Extract the [X, Y] coordinate from the center of the cell holding the provided text.  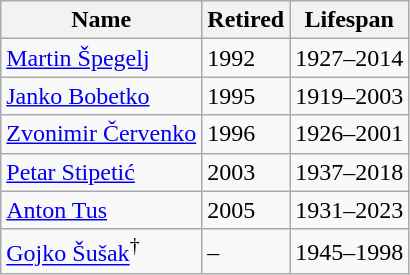
2003 [246, 172]
1926–2001 [350, 134]
1937–2018 [350, 172]
1919–2003 [350, 96]
Gojko Šušak† [102, 252]
1931–2023 [350, 210]
Retired [246, 20]
2005 [246, 210]
Janko Bobetko [102, 96]
Lifespan [350, 20]
1995 [246, 96]
Zvonimir Červenko [102, 134]
Anton Tus [102, 210]
Martin Špegelj [102, 58]
– [246, 252]
1996 [246, 134]
1927–2014 [350, 58]
Petar Stipetić [102, 172]
1945–1998 [350, 252]
Name [102, 20]
1992 [246, 58]
